For the text-containing cell, return its midpoint in (X, Y) coordinate format. 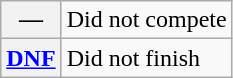
Did not compete (146, 20)
Did not finish (146, 58)
DNF (31, 58)
— (31, 20)
